Determine the (x, y) coordinate at the center of the cell enclosing the given text.  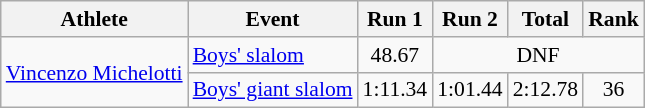
Rank (614, 19)
Event (273, 19)
Boys' slalom (273, 55)
1:01.44 (470, 90)
48.67 (396, 55)
Total (546, 19)
DNF (538, 55)
Run 1 (396, 19)
Boys' giant slalom (273, 90)
2:12.78 (546, 90)
Run 2 (470, 19)
1:11.34 (396, 90)
Vincenzo Michelotti (94, 72)
Athlete (94, 19)
36 (614, 90)
